Search for the cell housing the specified text and yield its (x, y) center coordinate. 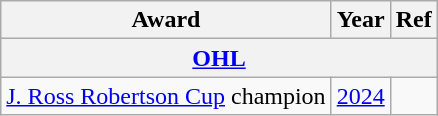
Ref (414, 20)
Year (360, 20)
OHL (219, 58)
Award (166, 20)
2024 (360, 96)
J. Ross Robertson Cup champion (166, 96)
